Pinpoint the cell where the given text exists, returning its [x, y] midpoint coordinate. 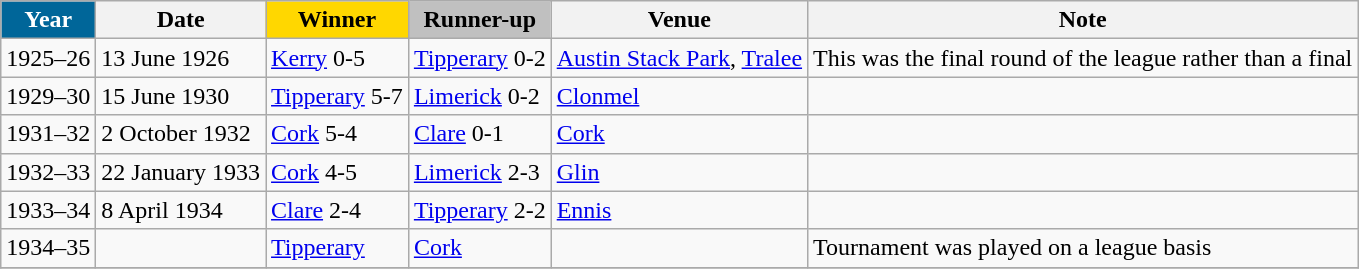
Cork 4-5 [338, 172]
1925–26 [48, 58]
Cork 5-4 [338, 134]
Limerick 2-3 [480, 172]
Glin [679, 172]
Tipperary 2-2 [480, 210]
Clare 0-1 [480, 134]
1934–35 [48, 248]
This was the final round of the league rather than a final [1083, 58]
Note [1083, 20]
Clare 2-4 [338, 210]
Tipperary [338, 248]
8 April 1934 [181, 210]
Limerick 0-2 [480, 96]
Kerry 0-5 [338, 58]
Winner [338, 20]
1933–34 [48, 210]
Year [48, 20]
1929–30 [48, 96]
1932–33 [48, 172]
1931–32 [48, 134]
Clonmel [679, 96]
Tipperary 5-7 [338, 96]
13 June 1926 [181, 58]
Venue [679, 20]
Austin Stack Park, Tralee [679, 58]
Tournament was played on a league basis [1083, 248]
Tipperary 0-2 [480, 58]
15 June 1930 [181, 96]
2 October 1932 [181, 134]
Date [181, 20]
Runner-up [480, 20]
Ennis [679, 210]
22 January 1933 [181, 172]
